For the text-containing cell, return its midpoint in [x, y] coordinate format. 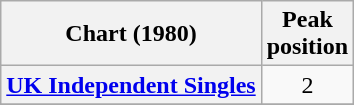
Chart (1980) [131, 34]
2 [307, 85]
Peakposition [307, 34]
UK Independent Singles [131, 85]
